Return [x, y] of the center of cell containing provided text 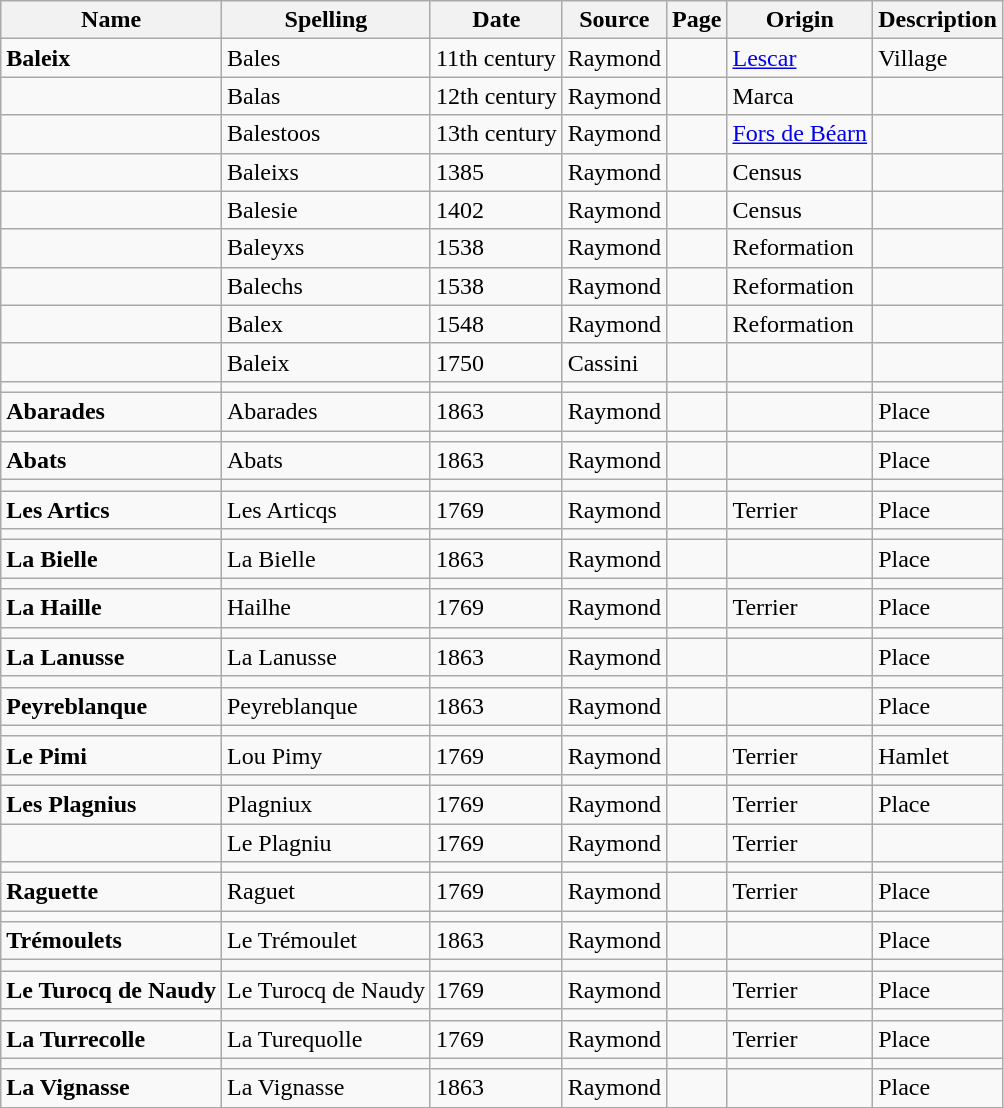
Village [938, 58]
Origin [800, 20]
1402 [496, 210]
Raguet [326, 892]
Hailhe [326, 608]
Bales [326, 58]
Description [938, 20]
1385 [496, 172]
13th century [496, 134]
Balechs [326, 286]
1548 [496, 324]
Spelling [326, 20]
Baleyxs [326, 248]
Baleixs [326, 172]
1750 [496, 362]
Name [112, 20]
Les Artics [112, 510]
Source [614, 20]
Balesie [326, 210]
Cassini [614, 362]
12th century [496, 96]
Lescar [800, 58]
La Haille [112, 608]
Date [496, 20]
Plagniux [326, 804]
Marca [800, 96]
Balestoos [326, 134]
Les Plagnius [112, 804]
Balex [326, 324]
La Turequolle [326, 1039]
Raguette [112, 892]
Le Plagniu [326, 843]
Balas [326, 96]
Lou Pimy [326, 755]
Le Pimi [112, 755]
Fors de Béarn [800, 134]
Trémoulets [112, 941]
Le Trémoulet [326, 941]
Les Articqs [326, 510]
Hamlet [938, 755]
Page [697, 20]
11th century [496, 58]
La Turrecolle [112, 1039]
